Provide the [X, Y] coordinate of the cell's center where the given text is located.  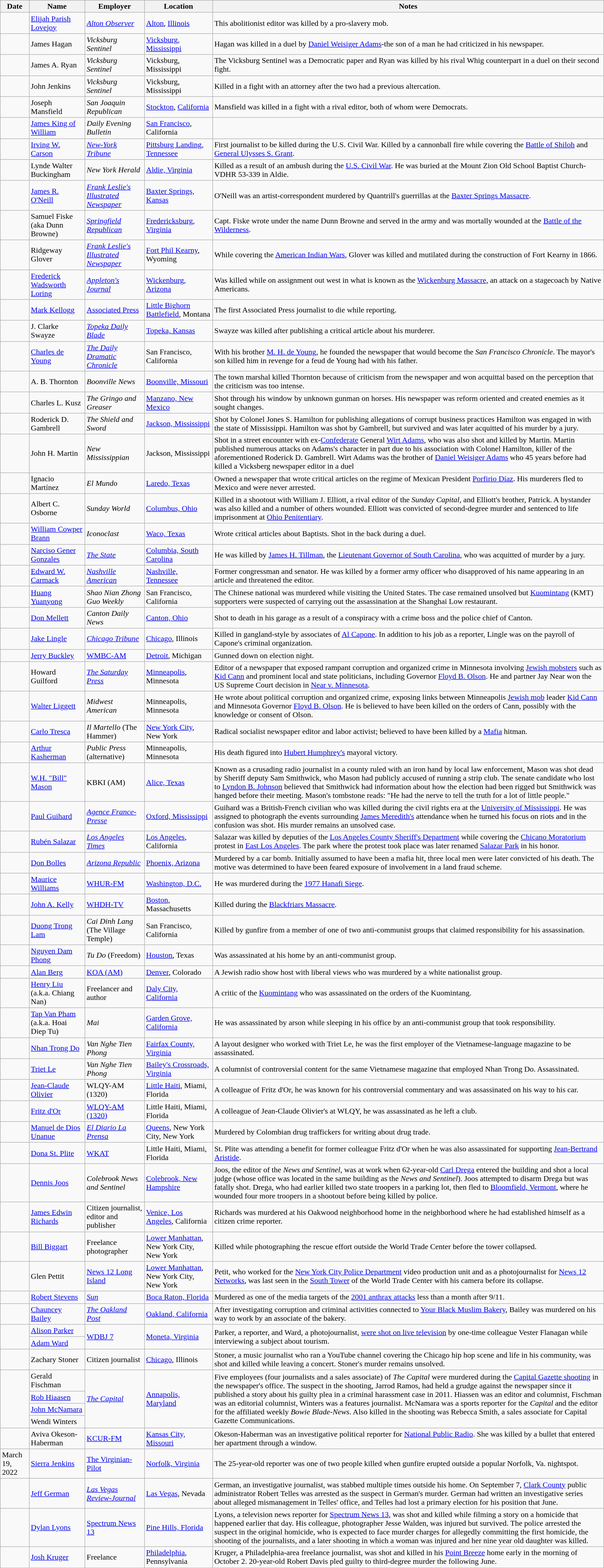
Los Angeles Times [115, 842]
Chicago Tribune [115, 638]
John McNamara [57, 1410]
Murdered as one of the media targets of the 2001 anthrax attacks less than a month after 9/11. [408, 1297]
John A. Kelly [57, 904]
Jerry Buckley [57, 656]
WHDH-TV [115, 904]
Daly City, California [178, 993]
Joseph Mansfield [57, 107]
El Diario La Prensa [115, 1132]
Freelance photographer [115, 1247]
W.H. "Bill" Mason [57, 782]
Canton Daily News [115, 618]
The State [115, 555]
A layout designer who worked with Triet Le, he was the first employer of the Vietnamese-language magazine to be assassinated. [408, 1048]
New York Herald [115, 170]
Phoenix, Arizona [178, 862]
Pittsburg Landing, Tennessee [178, 149]
Elijah Parish Lovejoy [57, 23]
KCUR-FM [115, 1438]
Stockton, California [178, 107]
Maurice Williams [57, 884]
Chauncey Bailey [57, 1314]
Citizen journalist [115, 1359]
Location [178, 6]
Canton, Ohio [178, 618]
Nhan Trong Do [57, 1048]
The Capital [115, 1399]
WHUR-FM [115, 884]
Sierra Jenkins [57, 1464]
Howard Guilford [57, 677]
Richards was murdered at his Oakwood neighborhood home in the neighborhood where he had established himself as a citizen crime reporter. [408, 1217]
New-York Tribune [115, 149]
Killed during the Blackfriars Massacre. [408, 904]
Charles L. Kusz [57, 403]
Fort Phil Kearny, Wyoming [178, 255]
Paul Guihard [57, 816]
Garden Grove, California [178, 1023]
A Jewish radio show host with liberal views who was murdered by a white nationalist group. [408, 972]
Tap Van Pham (a.k.a. Hoai Diep Tu) [57, 1023]
Manzano, New Mexico [178, 403]
Ignacio Martínez [57, 483]
Walter Liggett [57, 706]
Mai [115, 1023]
Cai Dinh Lang (The Village Temple) [115, 930]
Colebrook, New Hampshire [178, 1183]
Employer [115, 6]
Swayze was killed after publishing a critical article about his murderer. [408, 331]
KOA (AM) [115, 972]
March 19, 2022 [15, 1464]
The Saturday Press [115, 677]
O'Neill was an artist-correspondent murdered by Quantrill's guerrillas at the Baxter Springs Massacre. [408, 195]
Shao Nian Zhong Guo Weekly [115, 596]
Nashville, Tennessee [178, 576]
Don Bolles [57, 862]
Jake Lingle [57, 638]
His death figured into Hubert Humphrey's mayoral victory. [408, 753]
Aviva Okeson-Haberman [57, 1438]
Queens, New York City, New York [178, 1132]
J. Clarke Swayze [57, 331]
Albert C. Osborne [57, 508]
Springfield Republican [115, 225]
Narciso Gener Gonzales [57, 555]
Boonville, Missouri [178, 382]
Henry Liu (a.k.a. Chiang Nan) [57, 993]
Appleton's Journal [115, 285]
John H. Martin [57, 453]
Shot to death in his garage as a result of a conspiracy with a crime boss and the police chief of Canton. [408, 618]
El Mundo [115, 483]
Edward W. Carmack [57, 576]
Zachary Stoner [57, 1359]
Date [15, 6]
Wrote critical articles about Baptists. Shot in the back during a duel. [408, 534]
Fritz d'Or [57, 1111]
Was killed while on assignment out west in what is known as the Wickenburg Massacre, an attack on a stagecoach by Native Americans. [408, 285]
Fredericksburg, Virginia [178, 225]
John Jenkins [57, 86]
Boca Raton, Florida [178, 1297]
Tu Do (Freedom) [115, 955]
Norfolk, Virginia [178, 1464]
Killed while photographing the rescue effort outside the World Trade Center before the tower collapsed. [408, 1247]
Notes [408, 6]
Baxter Springs, Kansas [178, 195]
WDBJ 7 [115, 1337]
Il Martello (The Hammer) [115, 731]
He was killed by James H. Tillman, the Lieutenant Governor of South Carolina, who was acquitted of murder by a jury. [408, 555]
A columnist of controversial content for the same Vietnamese magazine that employed Nhan Trong Do. Assassinated. [408, 1069]
Philadelphia, Pennsylvania [178, 1557]
Columbus, Ohio [178, 508]
Agence France-Presse [115, 816]
Jean-Claude Olivier [57, 1090]
Roderick D. Gambrell [57, 423]
Alton, Illinois [178, 23]
News 12 Long Island [115, 1276]
The first Associated Press journalist to die while reporting. [408, 310]
James Edwin Richards [57, 1217]
The Gringo and Greaser [115, 403]
The Shield and Sword [115, 423]
The Oakland Post [115, 1314]
Carlo Tresca [57, 731]
James Hagan [57, 44]
Frederick Wadsworth Loring [57, 285]
Irving W. Carson [57, 149]
Bill Biggart [57, 1247]
Iconoclast [115, 534]
Alice, Texas [178, 782]
Huang Yuanyong [57, 596]
Rob Hiaasen [57, 1397]
Pine Hills, Florida [178, 1527]
Aldie, Virginia [178, 170]
Duong Trong Lam [57, 930]
James R. O'Neill [57, 195]
Lynde Walter Buckingham [57, 170]
Killed by gunfire from a member of one of two anti-communist groups that claimed responsibility for his assassination. [408, 930]
Triet Le [57, 1069]
Radical socialist newspaper editor and labor activist; believed to have been killed by a Mafia hitman. [408, 731]
Topeka, Kansas [178, 331]
He was murdered during the 1977 Hanafi Siege. [408, 884]
Ridgeway Glover [57, 255]
A critic of the Kuomintang who was assassinated on the orders of the Kuomintang. [408, 993]
Arizona Republic [115, 862]
Midwest American [115, 706]
While covering the American Indian Wars, Glover was killed and mutilated during the construction of Fort Kearny in 1866. [408, 255]
Robert Stevens [57, 1297]
St. Plite was attending a benefit for former colleague Fritz d'Or when he was also assassinated for supporting Jean-Bertrand Aristide. [408, 1153]
Freelancer and author [115, 993]
Las Vegas Review-Journal [115, 1493]
Sun [115, 1297]
Sunday World [115, 508]
Dennis Joos [57, 1183]
The Virginian-Pilot [115, 1464]
Former congressman and senator. He was killed by a former army officer who disapproved of his name appearing in an article and threatened the editor. [408, 576]
Venice, Los Angeles, California [178, 1217]
Hagan was killed in a duel by Daniel Weisiger Adams-the son of a man he had criticized in his newspaper. [408, 44]
Dylan Lyons [57, 1527]
Citizen journalist, editor and publisher [115, 1217]
Jeff German [57, 1493]
The Daily Dramatic Chronicle [115, 356]
Rubén Salazar [57, 842]
Bailey's Crossroads, Virginia [178, 1069]
Nashville American [115, 576]
Annapolis, Maryland [178, 1399]
Samuel Fiske (aka Dunn Browne) [57, 225]
Freelance [115, 1557]
Glen Pettit [57, 1276]
Columbia, South Carolina [178, 555]
The 25-year-old reporter was one of two people killed when gunfire erupted outside a popular Norfolk, Va. nightspot. [408, 1464]
KBKI (AM) [115, 782]
Kansas City, Missouri [178, 1438]
Laredo, Texas [178, 483]
Mark Kellogg [57, 310]
Las Vegas, Nevada [178, 1493]
Nguyen Dam Phong [57, 955]
Little Bighorn Battlefield, Montana [178, 310]
Boonville News [115, 382]
Charles de Young [57, 356]
Shot through his window by unknown gunman on horses. His newspaper was reform oriented and created enemies as it sought changes. [408, 403]
Waco, Texas [178, 534]
Gunned down on election night. [408, 656]
Spectrum News 13 [115, 1527]
Fairfax County, Virginia [178, 1048]
San Joaquin Republican [115, 107]
Dona St. Plite [57, 1153]
Colebrook News and Sentinel [115, 1183]
William Cowper Brann [57, 534]
The Vicksburg Sentinel was a Democratic paper and Ryan was killed by his rival Whig counterpart in a duel on their second fight. [408, 65]
Denver, Colorado [178, 972]
Killed in a fight with an attorney after the two had a previous altercation. [408, 86]
Gerald Fischman [57, 1380]
Daily Evening Bulletin [115, 128]
A colleague of Jean-Claude Olivier's at WLQY, he was assassinated as he left a club. [408, 1111]
Capt. Fiske wrote under the name Dunn Browne and served in the army and was mortally wounded at the Battle of the Wilderness. [408, 225]
Wendi Winters [57, 1422]
WMBC-AM [115, 656]
Alan Berg [57, 972]
Manuel de Dios Unanue [57, 1132]
Associated Press [115, 310]
Detroit, Michigan [178, 656]
Arthur Kasherman [57, 753]
Public Press (alternative) [115, 753]
New Mississippian [115, 453]
Los Angeles, California [178, 842]
Wickenburg, Arizona [178, 285]
WKAT [115, 1153]
James King of William [57, 128]
Oakland, California [178, 1314]
Josh Kruger [57, 1557]
Moneta, Virginia [178, 1337]
Was assassinated at his home by an anti-communist group. [408, 955]
New York City, New York [178, 731]
Killed as a result of an ambush during the U.S. Civil War. He was buried at the Mount Zion Old School Baptist Church-VDHR 53-339 in Aldie. [408, 170]
Don Mellett [57, 618]
Mansfield was killed in a fight with a rival editor, both of whom were Democrats. [408, 107]
A colleague of Fritz d'Or, he was known for his controversial commentary and was assassinated on his way to his car. [408, 1090]
Alton Observer [115, 23]
Adam Ward [57, 1343]
A. B. Thornton [57, 382]
Alison Parker [57, 1330]
Boston, Massachusetts [178, 904]
Houston, Texas [178, 955]
Washington, D.C. [178, 884]
This abolitionist editor was killed by a pro-slavery mob. [408, 23]
He was assassinated by arson while sleeping in his office by an anti-communist group that took responsibility. [408, 1023]
Topeka Daily Blade [115, 331]
Oxford, Mississippi [178, 816]
James A. Ryan [57, 65]
Murdered by Colombian drug traffickers for writing about drug trade. [408, 1132]
Name [57, 6]
